Return (X, Y) of the center of cell containing provided text 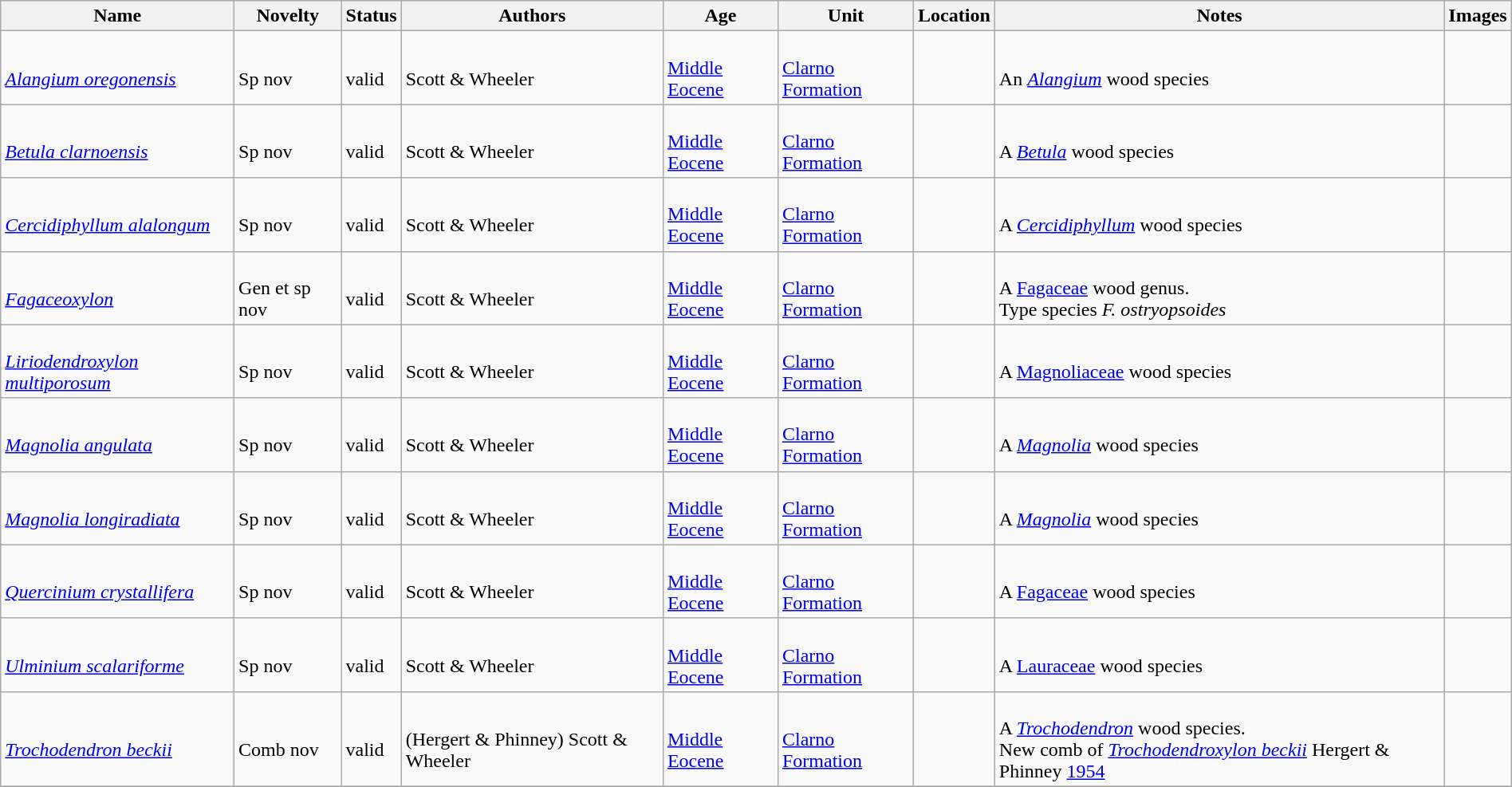
Alangium oregonensis (118, 68)
Liriodendroxylon multiporosum (118, 361)
A Cercidiphyllum wood species (1219, 214)
A Fagaceae wood genus. Type species F. ostryopsoides (1219, 288)
Betula clarnoensis (118, 141)
Notes (1219, 16)
Gen et sp nov (288, 288)
Name (118, 16)
Images (1478, 16)
Age (720, 16)
A Magnoliaceae wood species (1219, 361)
Authors (532, 16)
Ulminium scalariforme (118, 655)
Fagaceoxylon (118, 288)
Comb nov (288, 738)
A Trochodendron wood species. New comb of Trochodendroxylon beckii Hergert & Phinney 1954 (1219, 738)
Location (955, 16)
A Fagaceae wood species (1219, 581)
Quercinium crystallifera (118, 581)
A Betula wood species (1219, 141)
Unit (845, 16)
Cercidiphyllum alalongum (118, 214)
An Alangium wood species (1219, 68)
A Lauraceae wood species (1219, 655)
Trochodendron beckii (118, 738)
Magnolia angulata (118, 435)
Status (372, 16)
Magnolia longiradiata (118, 508)
Novelty (288, 16)
(Hergert & Phinney) Scott & Wheeler (532, 738)
